For the text-containing cell, return its midpoint in (X, Y) coordinate format. 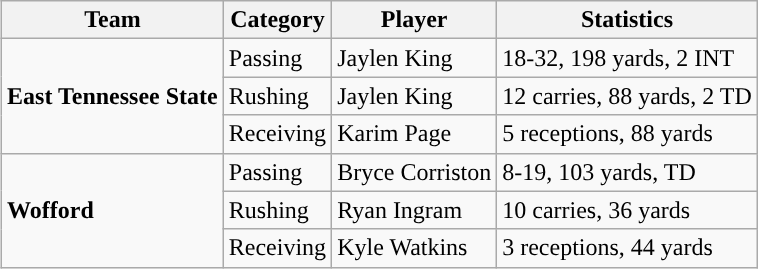
Statistics (628, 20)
3 receptions, 44 yards (628, 248)
5 receptions, 88 yards (628, 134)
Category (277, 20)
Wofford (113, 210)
Ryan Ingram (414, 210)
12 carries, 88 yards, 2 TD (628, 96)
18-32, 198 yards, 2 INT (628, 58)
East Tennessee State (113, 96)
Karim Page (414, 134)
10 carries, 36 yards (628, 210)
Bryce Corriston (414, 172)
Kyle Watkins (414, 248)
Team (113, 20)
Player (414, 20)
8-19, 103 yards, TD (628, 172)
